Return [x, y] of the center of cell containing provided text 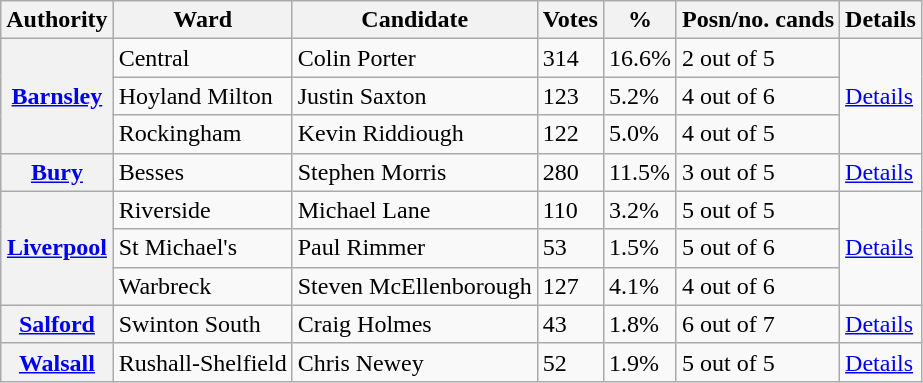
53 [570, 248]
Barnsley [57, 96]
1.9% [640, 362]
Hoyland Milton [202, 96]
110 [570, 210]
280 [570, 172]
Ward [202, 20]
Riverside [202, 210]
Michael Lane [414, 210]
Central [202, 58]
4.1% [640, 286]
5.2% [640, 96]
Justin Saxton [414, 96]
43 [570, 324]
Steven McEllenborough [414, 286]
4 out of 5 [758, 134]
16.6% [640, 58]
Posn/no. cands [758, 20]
6 out of 7 [758, 324]
Stephen Morris [414, 172]
3 out of 5 [758, 172]
Craig Holmes [414, 324]
52 [570, 362]
Walsall [57, 362]
Colin Porter [414, 58]
Votes [570, 20]
Bury [57, 172]
3.2% [640, 210]
5 out of 6 [758, 248]
Rockingham [202, 134]
% [640, 20]
Paul Rimmer [414, 248]
2 out of 5 [758, 58]
1.8% [640, 324]
1.5% [640, 248]
Besses [202, 172]
127 [570, 286]
123 [570, 96]
Salford [57, 324]
Liverpool [57, 248]
Swinton South [202, 324]
Chris Newey [414, 362]
Rushall-Shelfield [202, 362]
5.0% [640, 134]
Kevin Riddiough [414, 134]
314 [570, 58]
St Michael's [202, 248]
122 [570, 134]
Warbreck [202, 286]
Authority [57, 20]
11.5% [640, 172]
Candidate [414, 20]
